Detect which cell encompasses the target text, then output its (x, y) center coordinate. 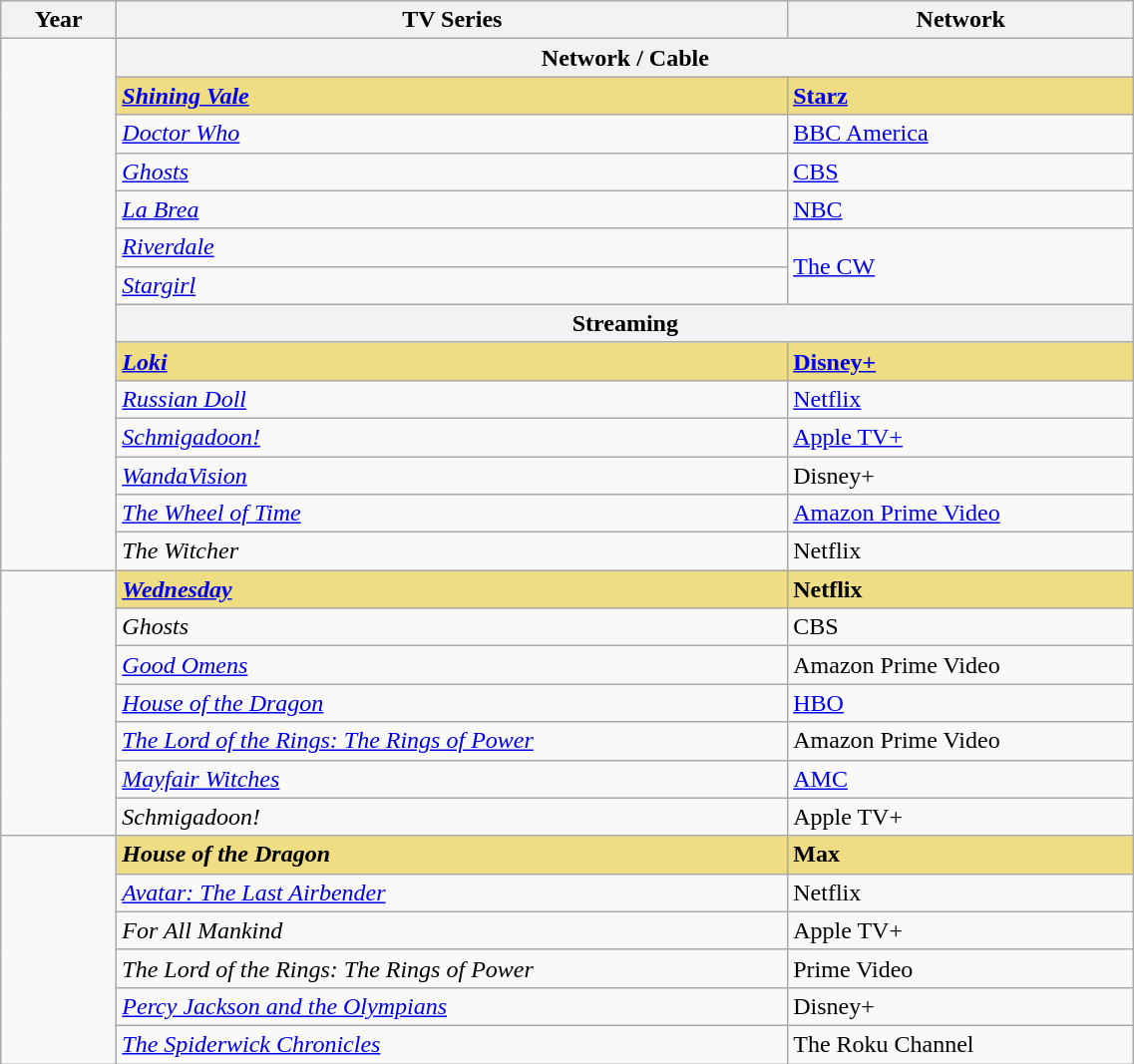
Doctor Who (453, 134)
WandaVision (453, 476)
The Spiderwick Chronicles (453, 1044)
Russian Doll (453, 399)
The Witcher (453, 551)
Shining Vale (453, 96)
Streaming (625, 323)
HBO (961, 703)
Loki (453, 361)
Stargirl (453, 285)
The CW (961, 266)
BBC America (961, 134)
For All Mankind (453, 930)
Starz (961, 96)
Riverdale (453, 247)
The Roku Channel (961, 1044)
Prime Video (961, 968)
Year (59, 20)
Max (961, 855)
Network / Cable (625, 58)
Avatar: The Last Airbender (453, 892)
The Wheel of Time (453, 514)
Network (961, 20)
AMC (961, 779)
TV Series (453, 20)
La Brea (453, 209)
Wednesday (453, 589)
Percy Jackson and the Olympians (453, 1006)
Mayfair Witches (453, 779)
Good Omens (453, 665)
NBC (961, 209)
